Detect which cell encompasses the target text, then output its (x, y) center coordinate. 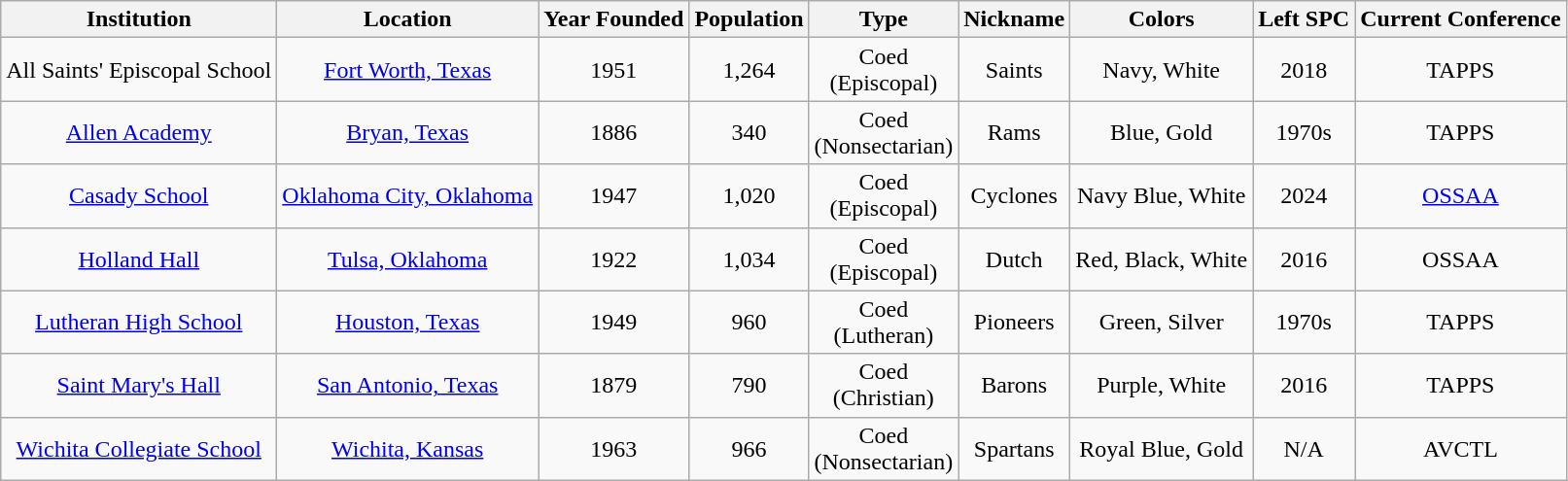
San Antonio, Texas (408, 385)
Navy Blue, White (1162, 196)
Royal Blue, Gold (1162, 449)
Saints (1015, 70)
1922 (614, 258)
Coed(Christian) (884, 385)
Navy, White (1162, 70)
Current Conference (1460, 19)
Allen Academy (139, 132)
Rams (1015, 132)
Tulsa, Oklahoma (408, 258)
Year Founded (614, 19)
Location (408, 19)
Casady School (139, 196)
Nickname (1015, 19)
Spartans (1015, 449)
Holland Hall (139, 258)
1,034 (749, 258)
1963 (614, 449)
Purple, White (1162, 385)
2024 (1305, 196)
790 (749, 385)
Coed(Lutheran) (884, 323)
966 (749, 449)
Green, Silver (1162, 323)
1951 (614, 70)
Wichita Collegiate School (139, 449)
Pioneers (1015, 323)
Barons (1015, 385)
1,264 (749, 70)
Type (884, 19)
AVCTL (1460, 449)
Population (749, 19)
N/A (1305, 449)
Houston, Texas (408, 323)
Left SPC (1305, 19)
Colors (1162, 19)
Saint Mary's Hall (139, 385)
1949 (614, 323)
Red, Black, White (1162, 258)
2018 (1305, 70)
1,020 (749, 196)
All Saints' Episcopal School (139, 70)
Wichita, Kansas (408, 449)
Fort Worth, Texas (408, 70)
Cyclones (1015, 196)
Oklahoma City, Oklahoma (408, 196)
Blue, Gold (1162, 132)
Bryan, Texas (408, 132)
340 (749, 132)
1886 (614, 132)
Institution (139, 19)
1879 (614, 385)
1947 (614, 196)
Lutheran High School (139, 323)
960 (749, 323)
Dutch (1015, 258)
